Scan for the cell matching the given text and deliver its (x, y) coordinate at center. 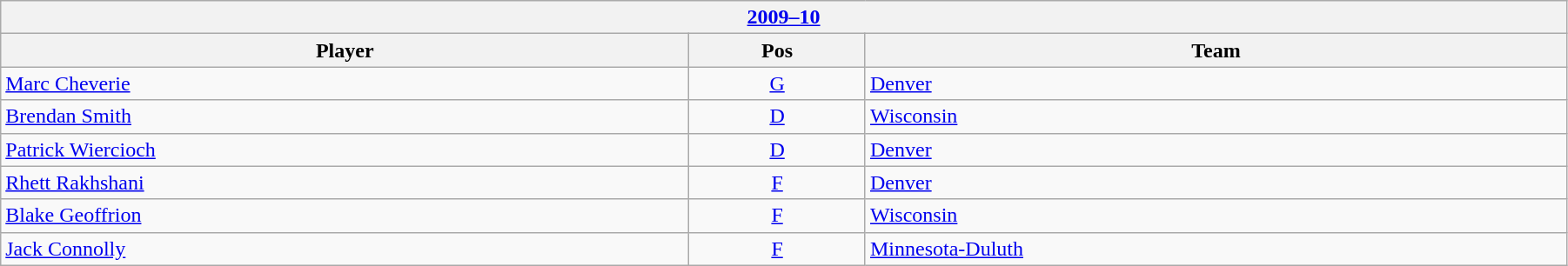
Patrick Wiercioch (345, 150)
G (778, 83)
Blake Geoffrion (345, 216)
Brendan Smith (345, 116)
Minnesota-Duluth (1216, 249)
Pos (778, 50)
Team (1216, 50)
Rhett Rakhshani (345, 183)
Player (345, 50)
Marc Cheverie (345, 83)
Jack Connolly (345, 249)
2009–10 (784, 17)
